Return the [x, y] coordinate for the center point of the cell that contains the specified text.  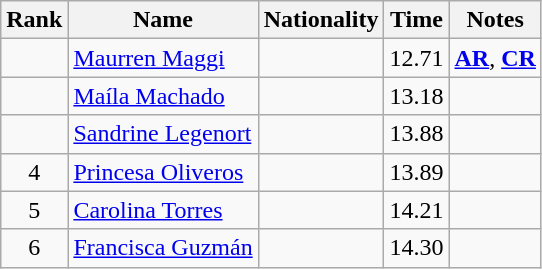
Carolina Torres [163, 210]
Francisca Guzmán [163, 248]
Rank [34, 20]
13.89 [416, 172]
4 [34, 172]
14.21 [416, 210]
Maurren Maggi [163, 58]
AR, CR [495, 58]
13.18 [416, 96]
Princesa Oliveros [163, 172]
Time [416, 20]
Name [163, 20]
Nationality [321, 20]
6 [34, 248]
13.88 [416, 134]
Sandrine Legenort [163, 134]
12.71 [416, 58]
5 [34, 210]
14.30 [416, 248]
Notes [495, 20]
Maíla Machado [163, 96]
